Output the (X, Y) coordinate of the center of the cell containing the given text.  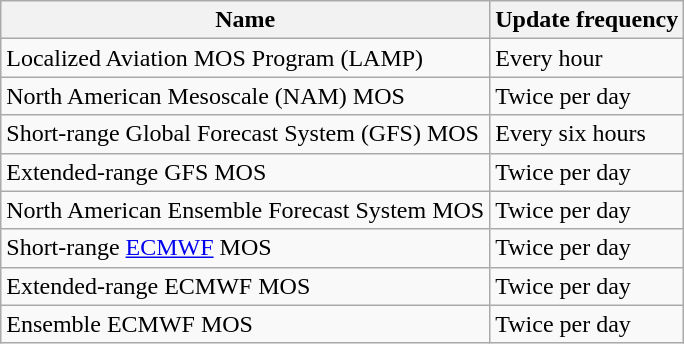
Every hour (587, 58)
Name (246, 20)
Extended-range ECMWF MOS (246, 286)
Update frequency (587, 20)
Every six hours (587, 134)
North American Mesoscale (NAM) MOS (246, 96)
Short-range ECMWF MOS (246, 248)
Short-range Global Forecast System (GFS) MOS (246, 134)
Extended-range GFS MOS (246, 172)
North American Ensemble Forecast System MOS (246, 210)
Ensemble ECMWF MOS (246, 324)
Localized Aviation MOS Program (LAMP) (246, 58)
